Determine the [X, Y] coordinate at the center of the cell enclosing the given text.  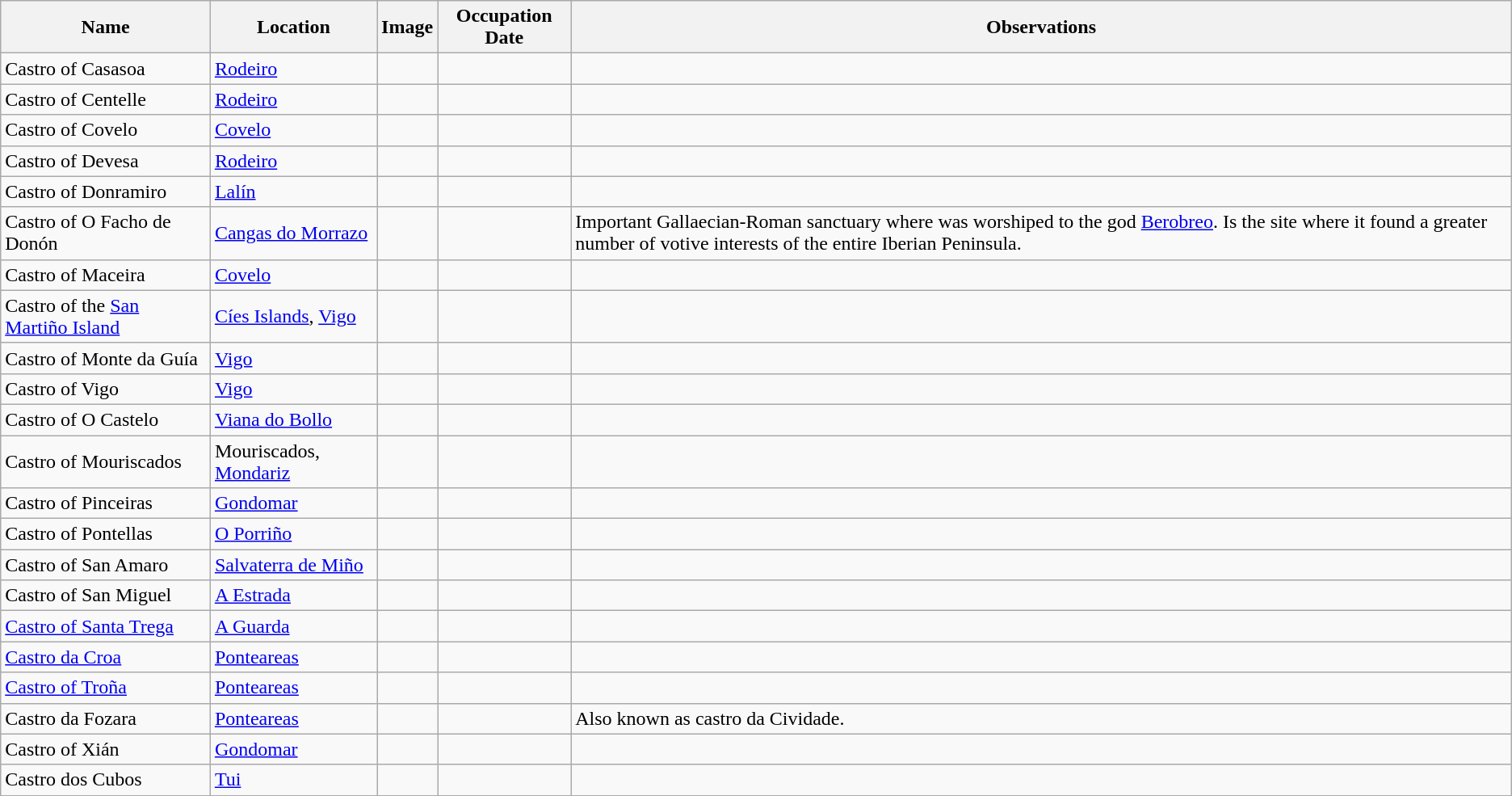
Castro of Covelo [106, 130]
Castro of Centelle [106, 99]
A Estrada [293, 596]
A Guarda [293, 626]
Castro of Donramiro [106, 192]
Castro of Devesa [106, 161]
Salvaterra de Miño [293, 565]
Castro of Troña [106, 688]
Castro of Maceira [106, 275]
Castro of Mouriscados [106, 461]
Also known as castro da Cividade. [1042, 718]
Castro of Xián [106, 749]
Castro of the San Martiño Island [106, 317]
Castro of San Amaro [106, 565]
Castro da Fozara [106, 718]
Name [106, 27]
Castro of Pontellas [106, 534]
Cangas do Morrazo [293, 233]
Observations [1042, 27]
Castro of Casasoa [106, 69]
Castro of Santa Trega [106, 626]
Viana do Bollo [293, 419]
O Porriño [293, 534]
Image [407, 27]
Cíes Islands, Vigo [293, 317]
Tui [293, 780]
Castro da Croa [106, 657]
Castro of Pinceiras [106, 503]
Mouriscados, Mondariz [293, 461]
Lalín [293, 192]
Occupation Date [504, 27]
Castro of San Miguel [106, 596]
Castro dos Cubos [106, 780]
Castro of Vigo [106, 389]
Castro of Monte da Guía [106, 358]
Castro of O Castelo [106, 419]
Castro of O Facho de Donón [106, 233]
Location [293, 27]
